Capture the cell that displays the provided text and extract its [x, y] central coordinate. 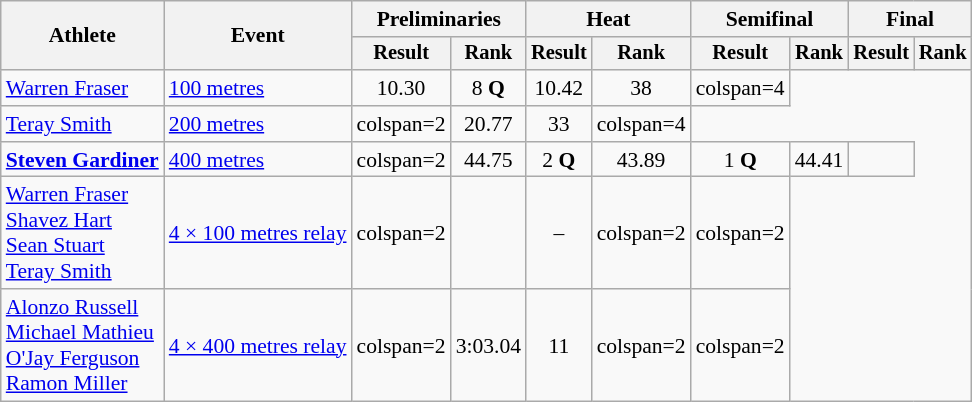
Teray Smith [82, 124]
2 Q [559, 160]
38 [642, 88]
33 [559, 124]
400 metres [258, 160]
44.41 [820, 160]
Final [910, 19]
– [559, 233]
4 × 100 metres relay [258, 233]
Warren FraserShavez HartSean StuartTeray Smith [82, 233]
Heat [608, 19]
100 metres [258, 88]
11 [559, 345]
Preliminaries [440, 19]
10.42 [559, 88]
Athlete [82, 36]
44.75 [488, 160]
Event [258, 36]
43.89 [642, 160]
10.30 [402, 88]
Warren Fraser [82, 88]
4 × 400 metres relay [258, 345]
1 Q [740, 160]
3:03.04 [488, 345]
Semifinal [770, 19]
Alonzo RussellMichael MathieuO'Jay FergusonRamon Miller [82, 345]
200 metres [258, 124]
20.77 [488, 124]
8 Q [488, 88]
Steven Gardiner [82, 160]
